Return the [X, Y] coordinate for the center point of the cell that contains the specified text.  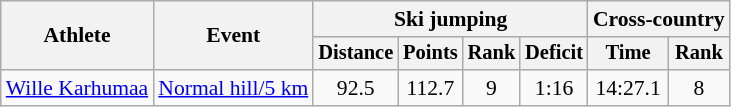
Points [430, 54]
14:27.1 [628, 88]
Athlete [78, 36]
Ski jumping [450, 19]
1:16 [554, 88]
Time [628, 54]
Deficit [554, 54]
Cross-country [659, 19]
Normal hill/5 km [233, 88]
8 [698, 88]
Distance [356, 54]
9 [492, 88]
Event [233, 36]
112.7 [430, 88]
92.5 [356, 88]
Wille Karhumaa [78, 88]
